Find where the given text appears and provide that cell's center as (X, Y) coordinate. 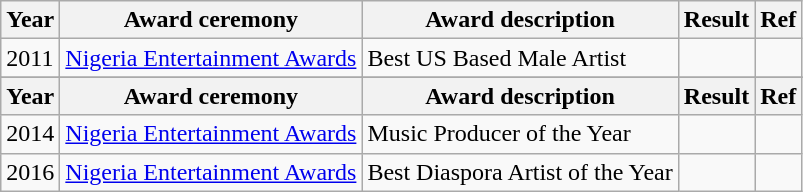
Music Producer of the Year (520, 134)
Best Diaspora Artist of the Year (520, 172)
2011 (30, 58)
2014 (30, 134)
Best US Based Male Artist (520, 58)
2016 (30, 172)
